Pinpoint the cell where the given text exists, returning its [x, y] midpoint coordinate. 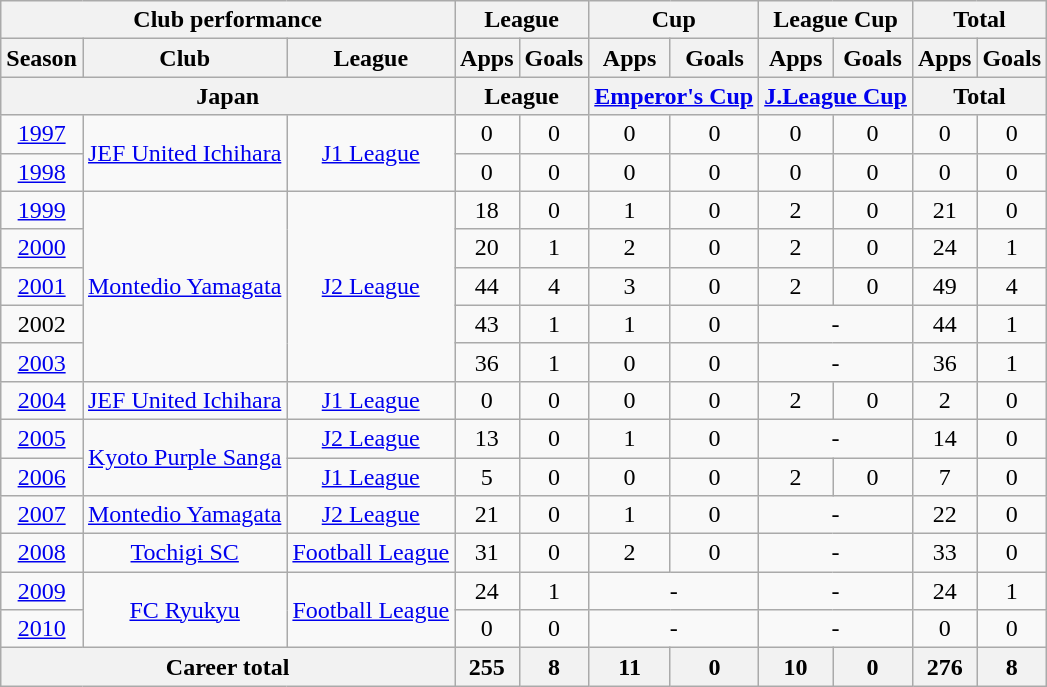
2007 [42, 515]
18 [487, 210]
10 [796, 667]
31 [487, 553]
Club performance [228, 20]
2008 [42, 553]
276 [944, 667]
2004 [42, 400]
Cup [674, 20]
33 [944, 553]
2000 [42, 248]
Emperor's Cup [674, 96]
2002 [42, 324]
J.League Cup [836, 96]
1998 [42, 172]
Tochigi SC [184, 553]
22 [944, 515]
43 [487, 324]
3 [630, 286]
20 [487, 248]
13 [487, 438]
5 [487, 477]
2009 [42, 591]
Season [42, 58]
2006 [42, 477]
2001 [42, 286]
1997 [42, 134]
1999 [42, 210]
Kyoto Purple Sanga [184, 457]
2003 [42, 362]
11 [630, 667]
2005 [42, 438]
League Cup [836, 20]
255 [487, 667]
FC Ryukyu [184, 610]
49 [944, 286]
Club [184, 58]
Career total [228, 667]
14 [944, 438]
2010 [42, 629]
Japan [228, 96]
7 [944, 477]
